Output the [x, y] coordinate of the center of the cell containing the given text.  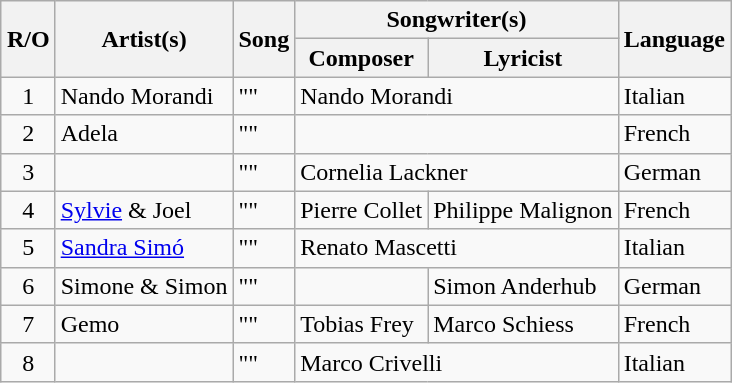
Artist(s) [144, 39]
2 [28, 134]
Songwriter(s) [456, 20]
1 [28, 96]
Composer [362, 58]
7 [28, 324]
Simone & Simon [144, 286]
Simon Anderhub [523, 286]
5 [28, 248]
Tobias Frey [362, 324]
Philippe Malignon [523, 210]
R/O [28, 39]
Lyricist [523, 58]
6 [28, 286]
Cornelia Lackner [456, 172]
Sandra Simó [144, 248]
Pierre Collet [362, 210]
Marco Schiess [523, 324]
Adela [144, 134]
Language [674, 39]
Gemo [144, 324]
Sylvie & Joel [144, 210]
4 [28, 210]
Song [264, 39]
Marco Crivelli [456, 362]
3 [28, 172]
8 [28, 362]
Renato Mascetti [456, 248]
